Detect which cell encompasses the target text, then output its [X, Y] center coordinate. 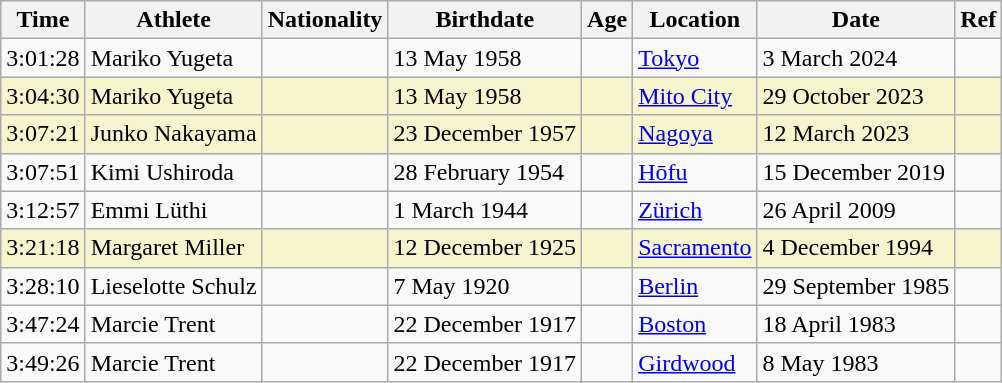
Berlin [695, 286]
Kimi Ushiroda [174, 172]
Nationality [325, 20]
3:47:24 [43, 324]
3:21:18 [43, 248]
29 September 1985 [856, 286]
Boston [695, 324]
3 March 2024 [856, 58]
Sacramento [695, 248]
Age [608, 20]
Lieselotte Schulz [174, 286]
3:12:57 [43, 210]
12 March 2023 [856, 134]
Margaret Miller [174, 248]
1 March 1944 [485, 210]
Ref [978, 20]
3:28:10 [43, 286]
12 December 1925 [485, 248]
Junko Nakayama [174, 134]
3:07:21 [43, 134]
18 April 1983 [856, 324]
3:49:26 [43, 362]
Date [856, 20]
8 May 1983 [856, 362]
3:07:51 [43, 172]
23 December 1957 [485, 134]
Mito City [695, 96]
3:01:28 [43, 58]
28 February 1954 [485, 172]
29 October 2023 [856, 96]
7 May 1920 [485, 286]
Time [43, 20]
Hōfu [695, 172]
Tokyo [695, 58]
Birthdate [485, 20]
Nagoya [695, 134]
Location [695, 20]
Athlete [174, 20]
Emmi Lüthi [174, 210]
4 December 1994 [856, 248]
3:04:30 [43, 96]
15 December 2019 [856, 172]
26 April 2009 [856, 210]
Zürich [695, 210]
Girdwood [695, 362]
